Extract the (x, y) coordinate from the center of the cell holding the provided text.  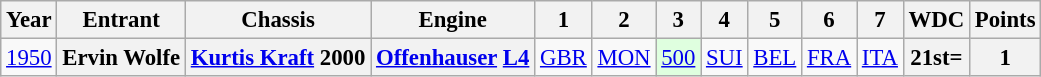
Points (1006, 20)
Year (29, 20)
GBR (564, 58)
WDC (936, 20)
500 (678, 58)
3 (678, 20)
MON (624, 58)
Engine (453, 20)
Ervin Wolfe (122, 58)
Entrant (122, 20)
6 (830, 20)
FRA (830, 58)
7 (880, 20)
BEL (775, 58)
ITA (880, 58)
1950 (29, 58)
21st= (936, 58)
4 (724, 20)
2 (624, 20)
Chassis (278, 20)
SUI (724, 58)
Offenhauser L4 (453, 58)
5 (775, 20)
Kurtis Kraft 2000 (278, 58)
